For the text-containing cell, return its midpoint in (x, y) coordinate format. 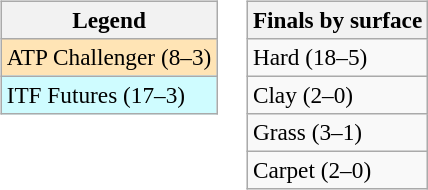
Finals by surface (337, 20)
Legend (108, 20)
Hard (18–5) (337, 57)
Grass (3–1) (337, 133)
Carpet (2–0) (337, 171)
ATP Challenger (8–3) (108, 57)
Clay (2–0) (337, 95)
ITF Futures (17–3) (108, 95)
